Pinpoint the cell where the given text exists, returning its [X, Y] midpoint coordinate. 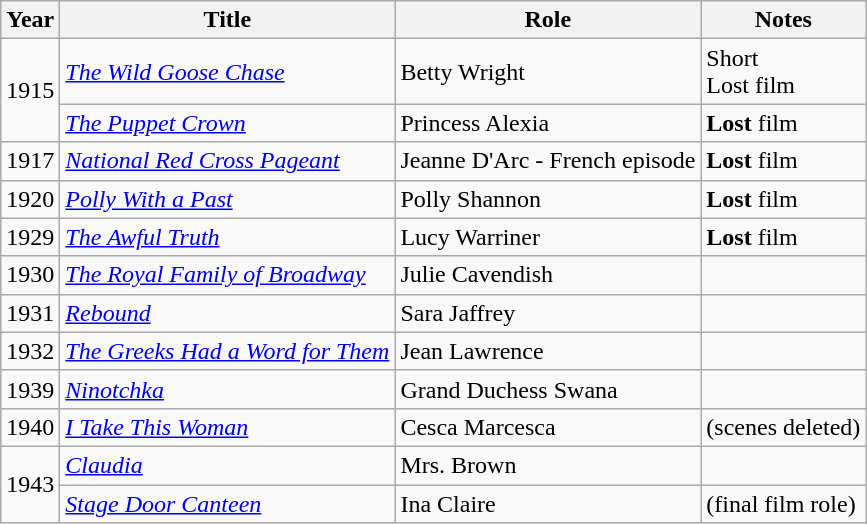
Role [548, 20]
Stage Door Canteen [228, 503]
Jeanne D'Arc - French episode [548, 161]
1932 [30, 351]
Betty Wright [548, 72]
1931 [30, 313]
1920 [30, 199]
ShortLost film [784, 72]
The Royal Family of Broadway [228, 275]
The Greeks Had a Word for Them [228, 351]
Mrs. Brown [548, 465]
Cesca Marcesca [548, 427]
Grand Duchess Swana [548, 389]
1943 [30, 484]
1929 [30, 237]
(scenes deleted) [784, 427]
Ninotchka [228, 389]
1939 [30, 389]
Polly With a Past [228, 199]
1930 [30, 275]
The Puppet Crown [228, 123]
Princess Alexia [548, 123]
The Awful Truth [228, 237]
The Wild Goose Chase [228, 72]
Ina Claire [548, 503]
1917 [30, 161]
1940 [30, 427]
Julie Cavendish [548, 275]
Polly Shannon [548, 199]
Title [228, 20]
Year [30, 20]
Claudia [228, 465]
I Take This Woman [228, 427]
Notes [784, 20]
National Red Cross Pageant [228, 161]
1915 [30, 90]
Sara Jaffrey [548, 313]
Rebound [228, 313]
Lucy Warriner [548, 237]
(final film role) [784, 503]
Jean Lawrence [548, 351]
